From the cell containing the given text, extract its center point as (x, y) coordinate. 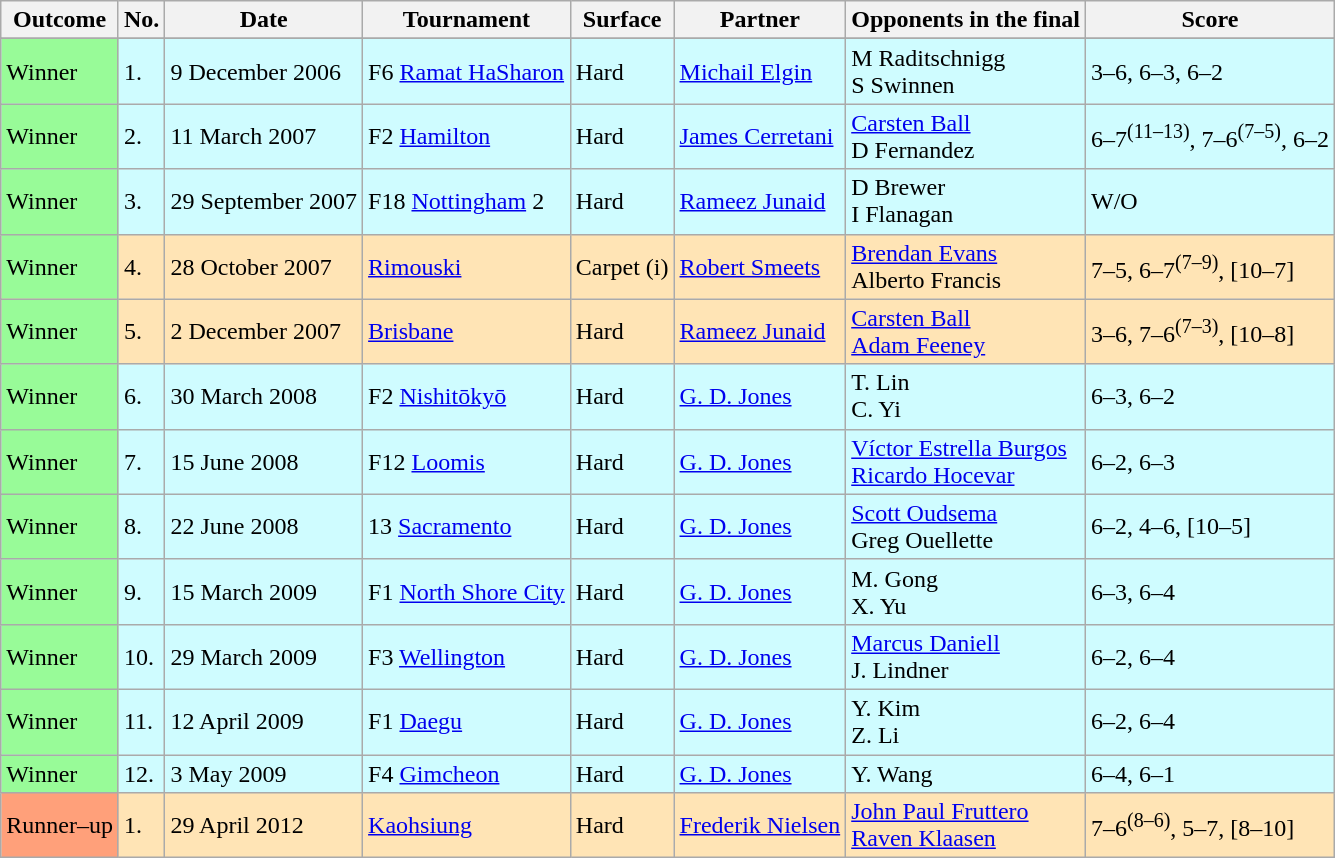
F6 Ramat HaSharon (467, 72)
No. (141, 20)
9. (141, 592)
3–6, 7–6(7–3), [10–8] (1210, 332)
F12 Loomis (467, 462)
M Raditschnigg S Swinnen (966, 72)
F2 Nishitōkyō (467, 396)
John Paul Fruttero Raven Klaasen (966, 826)
James Cerretani (760, 136)
Frederik Nielsen (760, 826)
Scott Oudsema Greg Ouellette (966, 526)
D Brewer I Flanagan (966, 202)
Víctor Estrella Burgos Ricardo Hocevar (966, 462)
3–6, 6–3, 6–2 (1210, 72)
Y. Kim Z. Li (966, 722)
15 June 2008 (264, 462)
Surface (622, 20)
8. (141, 526)
Brisbane (467, 332)
12. (141, 773)
29 March 2009 (264, 656)
22 June 2008 (264, 526)
7. (141, 462)
F4 Gimcheon (467, 773)
6–4, 6–1 (1210, 773)
6–3, 6–2 (1210, 396)
13 Sacramento (467, 526)
F18 Nottingham 2 (467, 202)
Carpet (i) (622, 266)
Marcus Daniell J. Lindner (966, 656)
Michail Elgin (760, 72)
F2 Hamilton (467, 136)
Robert Smeets (760, 266)
6–3, 6–4 (1210, 592)
M. Gong X. Yu (966, 592)
Opponents in the final (966, 20)
2. (141, 136)
6. (141, 396)
10. (141, 656)
Partner (760, 20)
6–2, 4–6, [10–5] (1210, 526)
11 March 2007 (264, 136)
28 October 2007 (264, 266)
12 April 2009 (264, 722)
Carsten Ball D Fernandez (966, 136)
3. (141, 202)
29 April 2012 (264, 826)
5. (141, 332)
Outcome (60, 20)
3 May 2009 (264, 773)
6–7(11–13), 7–6(7–5), 6–2 (1210, 136)
T. Lin C. Yi (966, 396)
Tournament (467, 20)
W/O (1210, 202)
6–2, 6–3 (1210, 462)
4. (141, 266)
F3 Wellington (467, 656)
7–6(8–6), 5–7, [8–10] (1210, 826)
9 December 2006 (264, 72)
Score (1210, 20)
Y. Wang (966, 773)
F1 North Shore City (467, 592)
Runner–up (60, 826)
F1 Daegu (467, 722)
Carsten Ball Adam Feeney (966, 332)
Brendan Evans Alberto Francis (966, 266)
29 September 2007 (264, 202)
15 March 2009 (264, 592)
30 March 2008 (264, 396)
Date (264, 20)
11. (141, 722)
2 December 2007 (264, 332)
Rimouski (467, 266)
7–5, 6–7(7–9), [10–7] (1210, 266)
Kaohsiung (467, 826)
